Identify which cell holds the provided text, then report its (x, y) central coordinate. 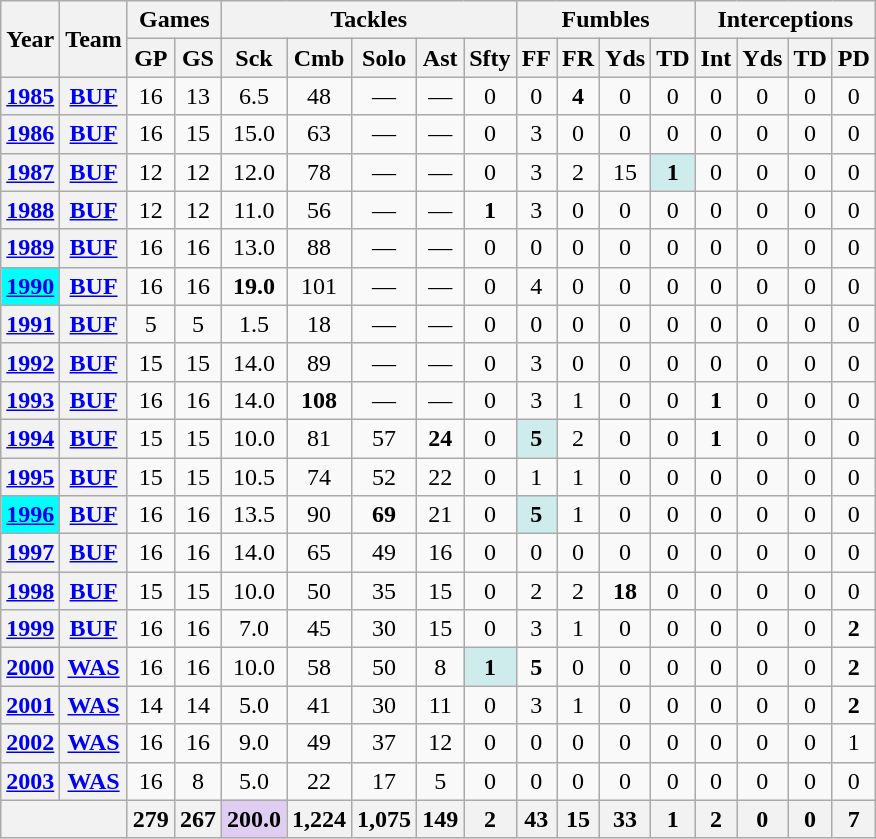
10.5 (254, 477)
Sck (254, 58)
52 (384, 477)
56 (320, 210)
88 (320, 248)
Cmb (320, 58)
200.0 (254, 819)
1,075 (384, 819)
11.0 (254, 210)
1992 (30, 362)
2001 (30, 705)
1985 (30, 96)
Sfty (490, 58)
57 (384, 438)
37 (384, 743)
PD (854, 58)
1991 (30, 324)
Fumbles (606, 20)
Tackles (368, 20)
Ast (440, 58)
Int (716, 58)
149 (440, 819)
7.0 (254, 629)
1999 (30, 629)
17 (384, 781)
63 (320, 134)
279 (150, 819)
1988 (30, 210)
1997 (30, 553)
43 (536, 819)
2003 (30, 781)
1998 (30, 591)
Team (94, 39)
41 (320, 705)
58 (320, 667)
101 (320, 286)
6.5 (254, 96)
7 (854, 819)
Interceptions (785, 20)
9.0 (254, 743)
81 (320, 438)
1993 (30, 400)
108 (320, 400)
15.0 (254, 134)
69 (384, 515)
1.5 (254, 324)
65 (320, 553)
GS (198, 58)
1994 (30, 438)
1,224 (320, 819)
35 (384, 591)
Year (30, 39)
1989 (30, 248)
1990 (30, 286)
1987 (30, 172)
74 (320, 477)
45 (320, 629)
Solo (384, 58)
1996 (30, 515)
FR (578, 58)
1986 (30, 134)
FF (536, 58)
24 (440, 438)
1995 (30, 477)
78 (320, 172)
Games (174, 20)
12.0 (254, 172)
90 (320, 515)
13.0 (254, 248)
2002 (30, 743)
21 (440, 515)
89 (320, 362)
33 (626, 819)
GP (150, 58)
11 (440, 705)
19.0 (254, 286)
267 (198, 819)
13.5 (254, 515)
48 (320, 96)
2000 (30, 667)
13 (198, 96)
